Locate the cell with the specified text and output its (x, y) center coordinate. 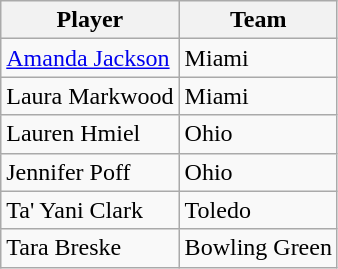
Lauren Hmiel (90, 134)
Ta' Yani Clark (90, 210)
Laura Markwood (90, 96)
Player (90, 20)
Tara Breske (90, 248)
Jennifer Poff (90, 172)
Amanda Jackson (90, 58)
Bowling Green (258, 248)
Team (258, 20)
Toledo (258, 210)
